Locate the cell with the specified text and output its (x, y) center coordinate. 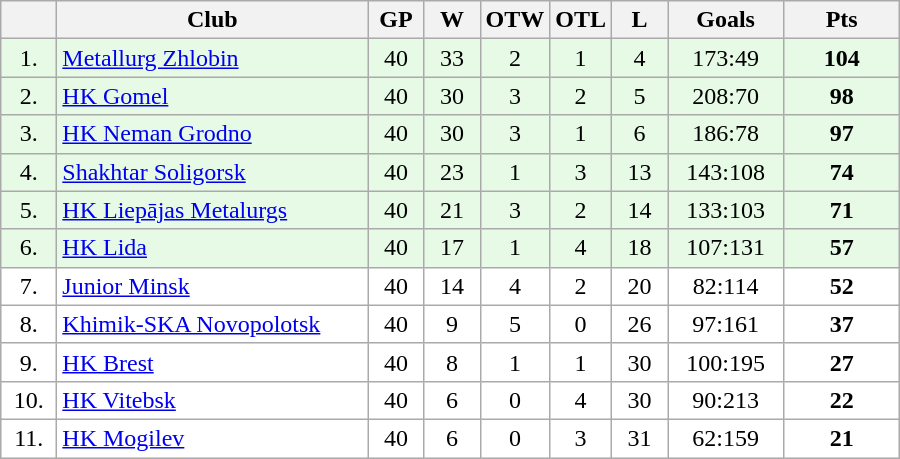
8. (29, 324)
57 (842, 248)
27 (842, 362)
97:161 (726, 324)
173:49 (726, 58)
L (640, 20)
33 (452, 58)
4. (29, 172)
Club (212, 20)
HK Lida (212, 248)
37 (842, 324)
OTL (581, 20)
6. (29, 248)
5. (29, 210)
HK Liepājas Metalurgs (212, 210)
71 (842, 210)
Junior Minsk (212, 286)
Metallurg Zhlobin (212, 58)
18 (640, 248)
186:78 (726, 134)
90:213 (726, 400)
100:195 (726, 362)
17 (452, 248)
OTW (515, 20)
62:159 (726, 438)
HK Vitebsk (212, 400)
HK Mogilev (212, 438)
104 (842, 58)
11. (29, 438)
HK Brest (212, 362)
Shakhtar Soligorsk (212, 172)
Pts (842, 20)
2. (29, 96)
143:108 (726, 172)
208:70 (726, 96)
W (452, 20)
GP (396, 20)
22 (842, 400)
1. (29, 58)
HK Neman Grodno (212, 134)
97 (842, 134)
HK Gomel (212, 96)
74 (842, 172)
Khimik-SKA Novopolotsk (212, 324)
23 (452, 172)
98 (842, 96)
133:103 (726, 210)
107:131 (726, 248)
7. (29, 286)
13 (640, 172)
31 (640, 438)
52 (842, 286)
9. (29, 362)
10. (29, 400)
82:114 (726, 286)
26 (640, 324)
20 (640, 286)
9 (452, 324)
Goals (726, 20)
8 (452, 362)
3. (29, 134)
